Locate the cell with the specified text and output its (X, Y) center coordinate. 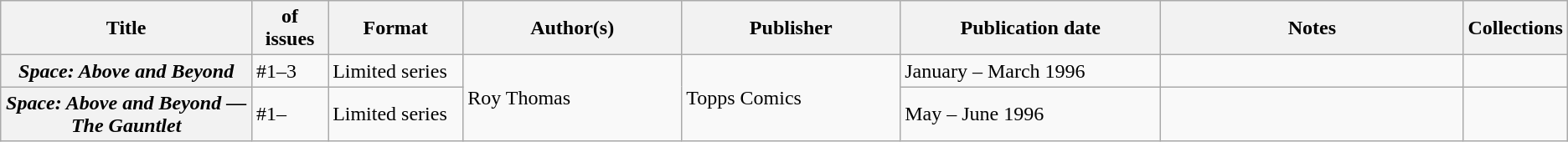
of issues (290, 28)
#1–3 (290, 71)
Format (395, 28)
Publisher (791, 28)
Publication date (1030, 28)
May – June 1996 (1030, 114)
Author(s) (573, 28)
#1– (290, 114)
January – March 1996 (1030, 71)
Topps Comics (791, 99)
Title (126, 28)
Roy Thomas (573, 99)
Space: Above and Beyond (126, 71)
Space: Above and Beyond — The Gauntlet (126, 114)
Notes (1312, 28)
Collections (1515, 28)
